Determine the (X, Y) coordinate at the center of the cell enclosing the given text.  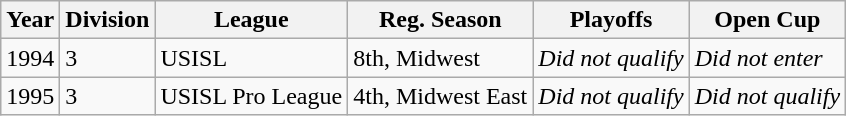
1994 (30, 58)
League (252, 20)
8th, Midwest (440, 58)
Did not enter (767, 58)
Division (108, 20)
Playoffs (611, 20)
Open Cup (767, 20)
Reg. Season (440, 20)
Year (30, 20)
USISL (252, 58)
4th, Midwest East (440, 96)
USISL Pro League (252, 96)
1995 (30, 96)
